Capture the cell that displays the provided text and extract its (X, Y) central coordinate. 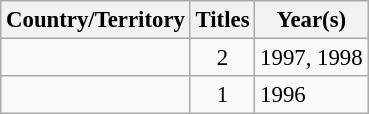
1997, 1998 (312, 58)
Titles (222, 20)
1996 (312, 95)
2 (222, 58)
1 (222, 95)
Country/Territory (96, 20)
Year(s) (312, 20)
